Return [X, Y] of the center of cell containing provided text 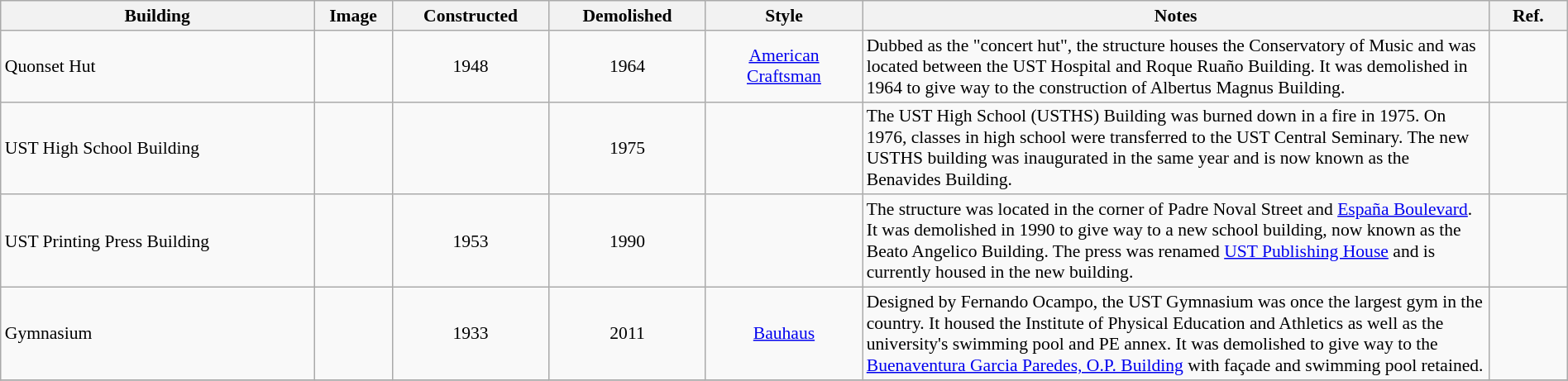
Quonset Hut [157, 66]
1975 [627, 148]
Ref. [1528, 16]
Constructed [470, 16]
Image [354, 16]
1933 [470, 334]
Gymnasium [157, 334]
Style [784, 16]
American Craftsman [784, 66]
Building [157, 16]
1953 [470, 241]
1964 [627, 66]
Notes [1176, 16]
1948 [470, 66]
Demolished [627, 16]
UST High School Building [157, 148]
2011 [627, 334]
1990 [627, 241]
UST Printing Press Building [157, 241]
Bauhaus [784, 334]
